Search for the cell housing the specified text and yield its (X, Y) center coordinate. 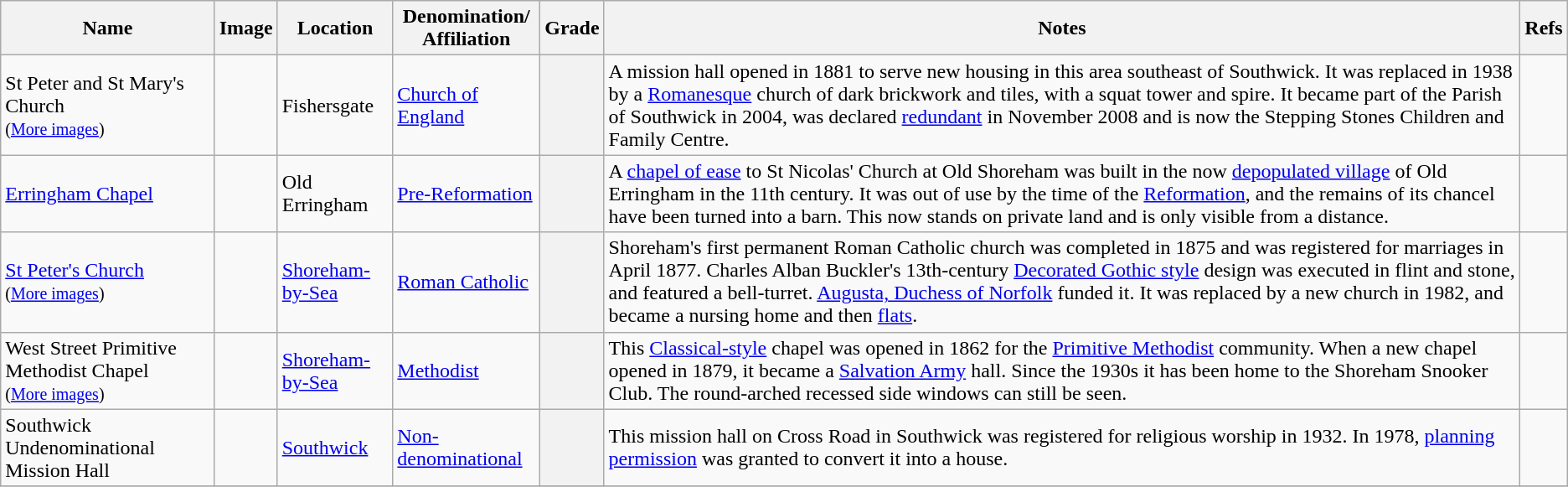
Non-denominational (467, 448)
Refs (1544, 28)
West Street Primitive Methodist Chapel(More images) (107, 370)
Southwick Undenominational Mission Hall (107, 448)
Old Erringham (335, 194)
Name (107, 28)
Erringham Chapel (107, 194)
Church of England (467, 106)
Pre-Reformation (467, 194)
Location (335, 28)
St Peter and St Mary's Church(More images) (107, 106)
Fishersgate (335, 106)
Methodist (467, 370)
Image (246, 28)
Notes (1062, 28)
Roman Catholic (467, 282)
Southwick (335, 448)
Grade (572, 28)
Denomination/Affiliation (467, 28)
St Peter's Church(More images) (107, 282)
